Return the (X, Y) coordinate for the center point of the cell that contains the specified text.  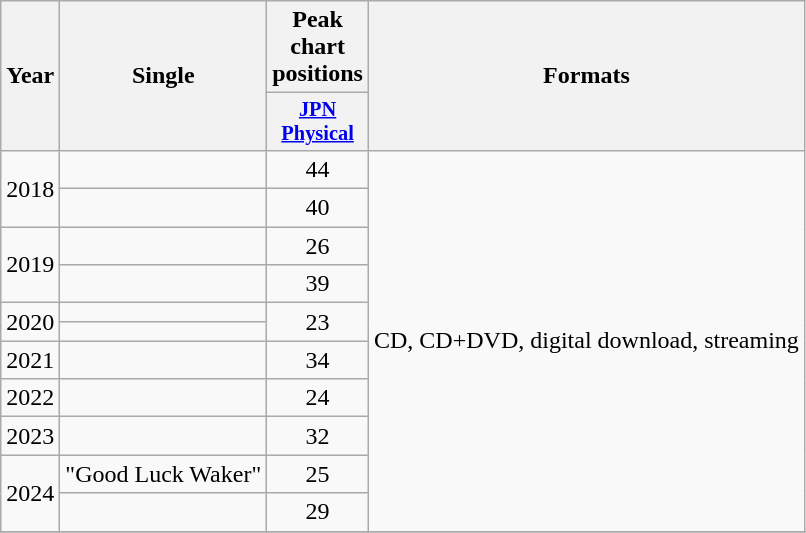
2024 (30, 493)
2021 (30, 360)
Single (164, 76)
23 (318, 322)
2023 (30, 436)
CD, CD+DVD, digital download, streaming (586, 340)
24 (318, 398)
2022 (30, 398)
29 (318, 512)
34 (318, 360)
Formats (586, 76)
JPNPhysical (318, 122)
40 (318, 208)
26 (318, 246)
2018 (30, 188)
39 (318, 284)
Year (30, 76)
"Good Luck Waker" (164, 474)
44 (318, 169)
2019 (30, 265)
2020 (30, 322)
32 (318, 436)
25 (318, 474)
Peak chart positions (318, 47)
